From the cell containing the given text, extract its center point as (X, Y) coordinate. 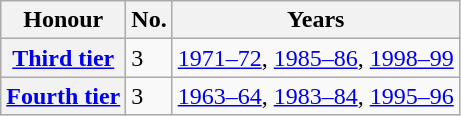
Years (316, 20)
Honour (64, 20)
Third tier (64, 58)
No. (149, 20)
1963–64, 1983–84, 1995–96 (316, 96)
Fourth tier (64, 96)
1971–72, 1985–86, 1998–99 (316, 58)
